For the text-containing cell, return its midpoint in (x, y) coordinate format. 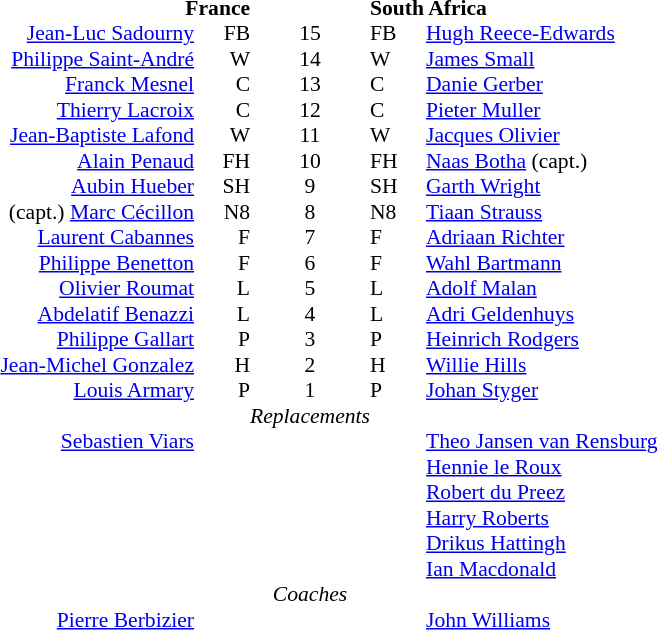
2 (310, 365)
4 (310, 314)
6 (310, 263)
Replacements (310, 416)
8 (310, 212)
Coaches (310, 595)
9 (310, 187)
14 (310, 59)
12 (310, 110)
7 (310, 237)
15 (310, 33)
1 (310, 391)
5 (310, 289)
10 (310, 161)
13 (310, 85)
11 (310, 135)
3 (310, 339)
